Locate the cell with the specified text and output its [x, y] center coordinate. 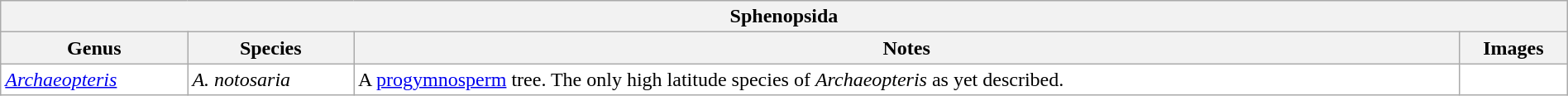
Notes [906, 48]
A. notosaria [271, 79]
Archaeopteris [94, 79]
Species [271, 48]
A progymnosperm tree. The only high latitude species of Archaeopteris as yet described. [906, 79]
Images [1513, 48]
Genus [94, 48]
Sphenopsida [784, 17]
